For the text-containing cell, return its midpoint in (x, y) coordinate format. 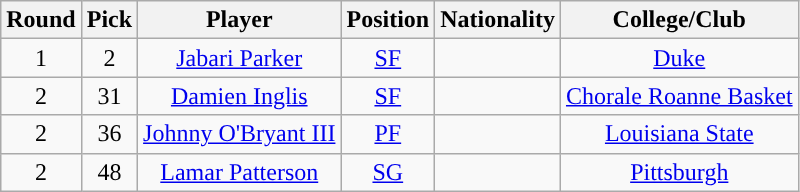
36 (109, 134)
College/Club (679, 20)
Position (388, 20)
48 (109, 172)
PF (388, 134)
Louisiana State (679, 134)
Duke (679, 58)
Round (41, 20)
Johnny O'Bryant III (240, 134)
Lamar Patterson (240, 172)
Pick (109, 20)
SG (388, 172)
Jabari Parker (240, 58)
Pittsburgh (679, 172)
Damien Inglis (240, 96)
Nationality (498, 20)
Chorale Roanne Basket (679, 96)
31 (109, 96)
Player (240, 20)
1 (41, 58)
